Scan for the cell matching the given text and deliver its [x, y] coordinate at center. 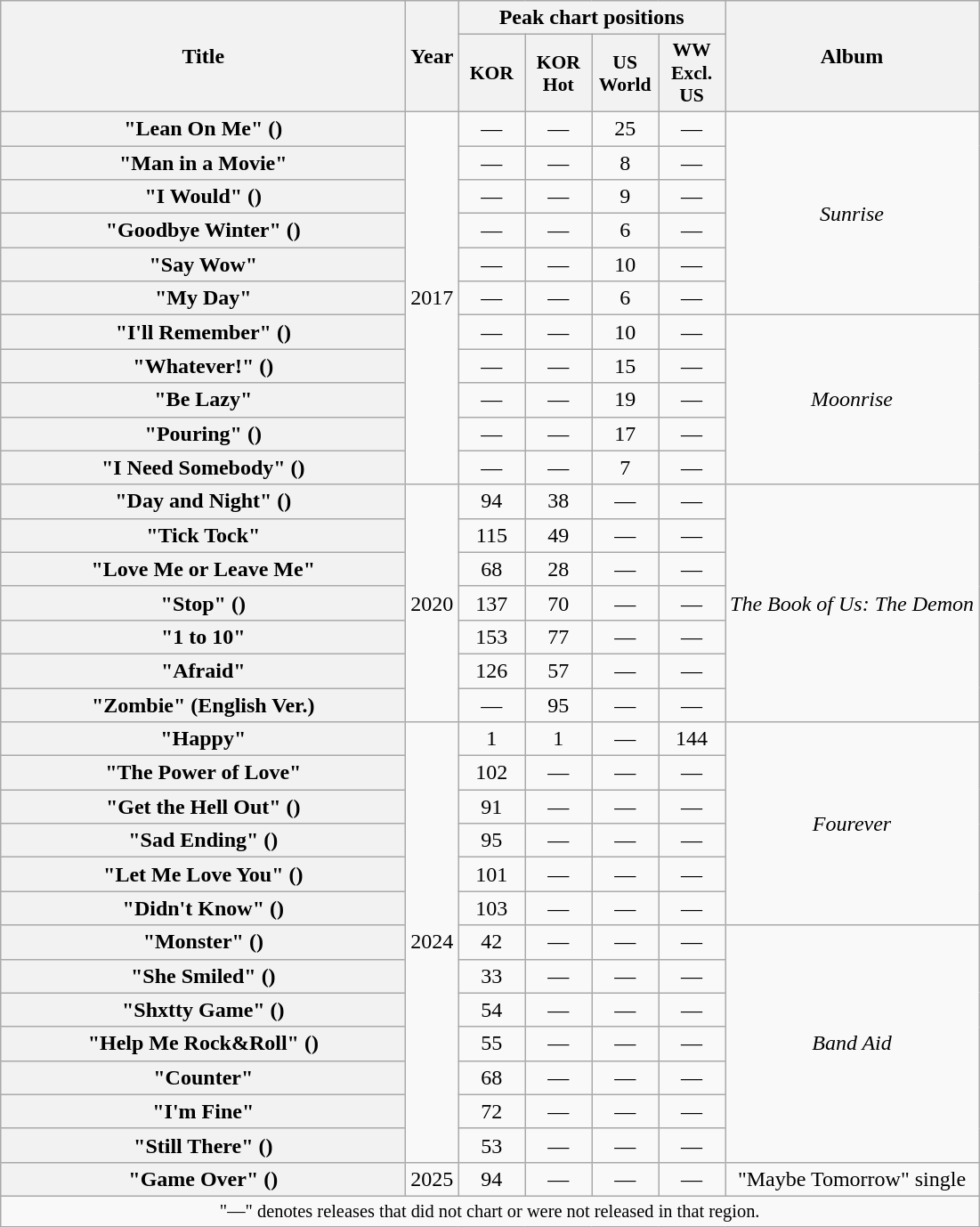
Sunrise [851, 213]
Fourever [851, 824]
"Help Me Rock&Roll" () [203, 1044]
2017 [433, 297]
"Sad Ending" () [203, 841]
25 [625, 128]
"Monster" () [203, 942]
19 [625, 400]
Album [851, 57]
Band Aid [851, 1044]
102 [491, 773]
"Shxtty Game" () [203, 1010]
Year [433, 57]
KOR [491, 73]
153 [491, 637]
28 [559, 569]
101 [491, 874]
"Didn't Know" () [203, 908]
9 [625, 197]
"Man in a Movie" [203, 163]
72 [491, 1111]
55 [491, 1044]
The Book of Us: The Demon [851, 603]
Moonrise [851, 400]
"She Smiled" () [203, 976]
33 [491, 976]
"I Need Somebody" () [203, 467]
91 [491, 807]
"Pouring" () [203, 434]
Peak chart positions [592, 18]
42 [491, 942]
"Love Me or Leave Me" [203, 569]
"Game Over" () [203, 1179]
"I'm Fine" [203, 1111]
"I Would" () [203, 197]
7 [625, 467]
"Counter" [203, 1077]
"Zombie" (English Ver.) [203, 704]
"Get the Hell Out" () [203, 807]
USWorld [625, 73]
"Day and Night" () [203, 501]
"Be Lazy" [203, 400]
144 [692, 739]
KORHot [559, 73]
137 [491, 603]
"Whatever!" () [203, 366]
"Happy" [203, 739]
57 [559, 670]
53 [491, 1145]
"Stop" () [203, 603]
2025 [433, 1179]
"My Day" [203, 298]
"Say Wow" [203, 264]
70 [559, 603]
"Lean On Me" () [203, 128]
54 [491, 1010]
17 [625, 434]
103 [491, 908]
8 [625, 163]
"Maybe Tomorrow" single [851, 1179]
"—" denotes releases that did not chart or were not released in that region. [490, 1211]
"1 to 10" [203, 637]
2024 [433, 942]
"I'll Remember" () [203, 332]
126 [491, 670]
"Goodbye Winter" () [203, 231]
115 [491, 535]
49 [559, 535]
Title [203, 57]
"Let Me Love You" () [203, 874]
2020 [433, 603]
"Tick Tock" [203, 535]
"The Power of Love" [203, 773]
15 [625, 366]
WWExcl.US [692, 73]
"Afraid" [203, 670]
38 [559, 501]
77 [559, 637]
"Still There" () [203, 1145]
